From the cell containing the given text, extract its center point as (x, y) coordinate. 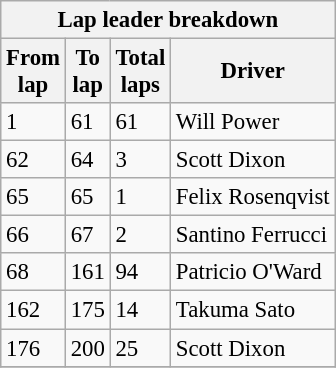
3 (140, 160)
14 (140, 310)
200 (88, 348)
Lap leader breakdown (168, 20)
Driver (253, 72)
162 (34, 310)
64 (88, 160)
176 (34, 348)
68 (34, 273)
161 (88, 273)
Patricio O'Ward (253, 273)
Takuma Sato (253, 310)
67 (88, 235)
66 (34, 235)
62 (34, 160)
Fromlap (34, 72)
175 (88, 310)
Tolap (88, 72)
94 (140, 273)
Santino Ferrucci (253, 235)
2 (140, 235)
Felix Rosenqvist (253, 197)
25 (140, 348)
Totallaps (140, 72)
Will Power (253, 122)
